Locate the cell with the specified text and output its (x, y) center coordinate. 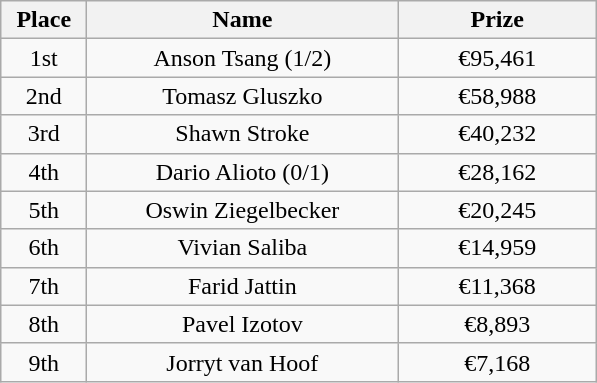
1st (44, 58)
7th (44, 286)
5th (44, 210)
9th (44, 362)
Pavel Izotov (242, 324)
Vivian Saliba (242, 248)
Prize (498, 20)
€7,168 (498, 362)
Farid Jattin (242, 286)
€95,461 (498, 58)
4th (44, 172)
€40,232 (498, 134)
Dario Alioto (0/1) (242, 172)
Tomasz Gluszko (242, 96)
€14,959 (498, 248)
€20,245 (498, 210)
€58,988 (498, 96)
€11,368 (498, 286)
€8,893 (498, 324)
Shawn Stroke (242, 134)
Place (44, 20)
Name (242, 20)
€28,162 (498, 172)
Jorryt van Hoof (242, 362)
8th (44, 324)
2nd (44, 96)
Oswin Ziegelbecker (242, 210)
Anson Tsang (1/2) (242, 58)
6th (44, 248)
3rd (44, 134)
